Detect which cell encompasses the target text, then output its [X, Y] center coordinate. 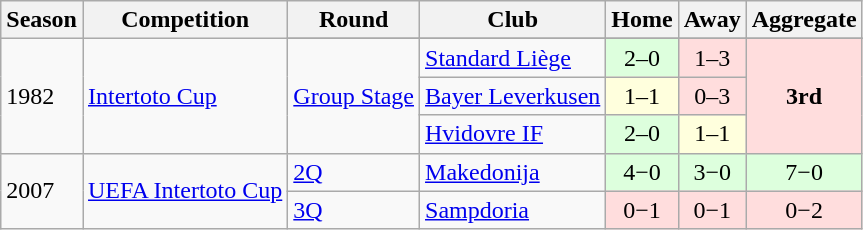
2007 [42, 191]
Group Stage [354, 96]
1982 [42, 96]
Round [354, 20]
7−0 [804, 172]
Club [513, 20]
0–3 [712, 96]
UEFA Intertoto Cup [184, 191]
2Q [354, 172]
4−0 [642, 172]
Hvidovre IF [513, 134]
Sampdoria [513, 210]
1–3 [712, 58]
3−0 [712, 172]
Away [712, 20]
3rd [804, 96]
Makedonija [513, 172]
3Q [354, 210]
Competition [184, 20]
Bayer Leverkusen [513, 96]
Intertoto Cup [184, 96]
Aggregate [804, 20]
0−2 [804, 210]
Standard Liège [513, 58]
Season [42, 20]
Home [642, 20]
